Return the (X, Y) coordinate for the center point of the cell that contains the specified text.  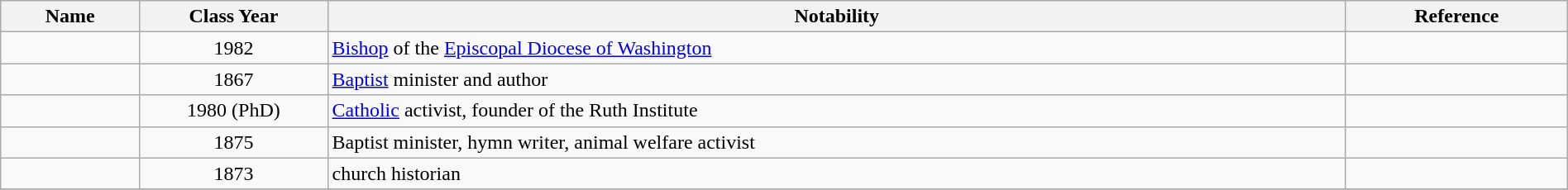
Baptist minister and author (837, 79)
Class Year (233, 17)
Notability (837, 17)
Name (70, 17)
Baptist minister, hymn writer, animal welfare activist (837, 142)
1980 (PhD) (233, 111)
Bishop of the Episcopal Diocese of Washington (837, 48)
1982 (233, 48)
1875 (233, 142)
Catholic activist, founder of the Ruth Institute (837, 111)
1873 (233, 173)
Reference (1456, 17)
church historian (837, 173)
1867 (233, 79)
